For the text-containing cell, return its midpoint in [x, y] coordinate format. 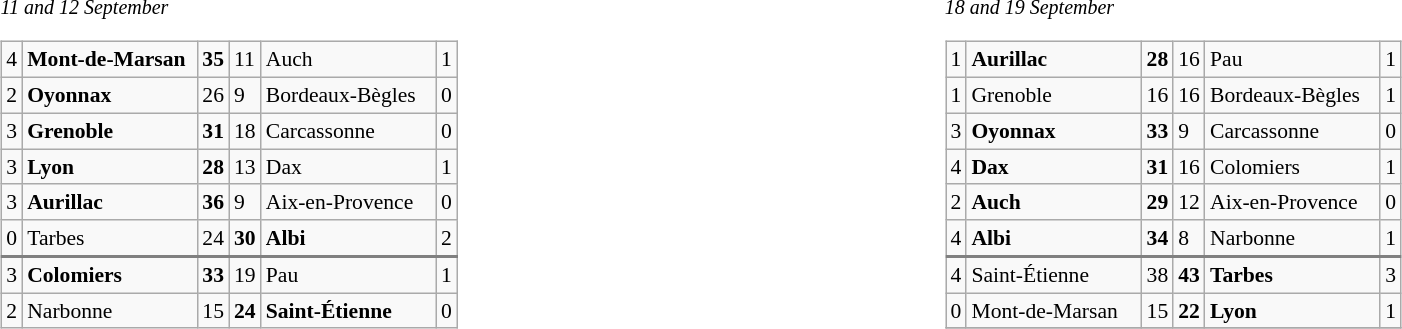
29 [1158, 202]
36 [213, 202]
8 [1189, 238]
38 [1158, 274]
35 [213, 60]
43 [1189, 274]
12 [1189, 202]
26 [213, 95]
30 [245, 238]
13 [245, 167]
19 [245, 274]
11 [245, 60]
18 [245, 131]
34 [1158, 238]
22 [1189, 311]
